Detect which cell encompasses the target text, then output its (X, Y) center coordinate. 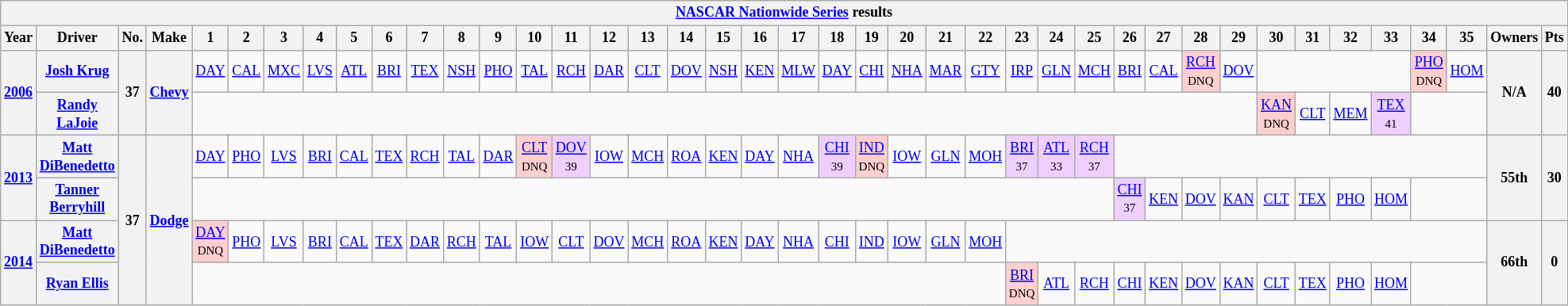
1 (210, 38)
Tanner Berryhill (77, 199)
33 (1391, 38)
ATL33 (1057, 156)
2006 (19, 92)
BRIDNQ (1021, 284)
RCHDNQ (1200, 71)
No. (132, 38)
15 (723, 38)
31 (1312, 38)
2 (246, 38)
5 (354, 38)
GTY (986, 71)
8 (461, 38)
Josh Krug (77, 71)
40 (1555, 92)
Randy LaJoie (77, 114)
IRP (1021, 71)
TEX41 (1391, 114)
22 (986, 38)
66th (1515, 263)
10 (535, 38)
21 (946, 38)
Year (19, 38)
23 (1021, 38)
32 (1350, 38)
MEM (1350, 114)
28 (1200, 38)
KANDNQ (1277, 114)
BRI37 (1021, 156)
Chevy (169, 92)
26 (1130, 38)
9 (499, 38)
14 (687, 38)
6 (389, 38)
55th (1515, 178)
N/A (1515, 92)
MAR (946, 71)
DAYDNQ (210, 242)
MLW (799, 71)
19 (872, 38)
3 (284, 38)
2013 (19, 178)
11 (571, 38)
20 (907, 38)
7 (426, 38)
PHODNQ (1429, 71)
12 (609, 38)
CHI39 (837, 156)
Make (169, 38)
24 (1057, 38)
34 (1429, 38)
INDDNQ (872, 156)
NASCAR Nationwide Series results (784, 13)
35 (1467, 38)
DOV39 (571, 156)
Owners (1515, 38)
29 (1239, 38)
2014 (19, 263)
25 (1094, 38)
CLTDNQ (535, 156)
0 (1555, 263)
Ryan Ellis (77, 284)
MXC (284, 71)
Pts (1555, 38)
16 (760, 38)
17 (799, 38)
IND (872, 242)
RCH37 (1094, 156)
4 (319, 38)
Driver (77, 38)
27 (1164, 38)
18 (837, 38)
Dodge (169, 220)
CHI37 (1130, 199)
13 (648, 38)
